Scan for the cell matching the given text and deliver its (X, Y) coordinate at center. 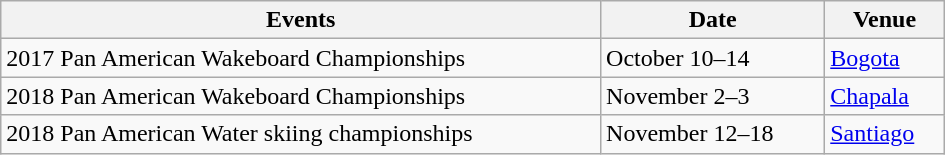
November 12–18 (713, 134)
Venue (885, 20)
2018 Pan American Wakeboard Championships (301, 96)
November 2–3 (713, 96)
2017 Pan American Wakeboard Championships (301, 58)
Events (301, 20)
Bogota (885, 58)
Date (713, 20)
2018 Pan American Water skiing championships (301, 134)
Santiago (885, 134)
October 10–14 (713, 58)
Chapala (885, 96)
